From the cell containing the given text, extract its center point as [X, Y] coordinate. 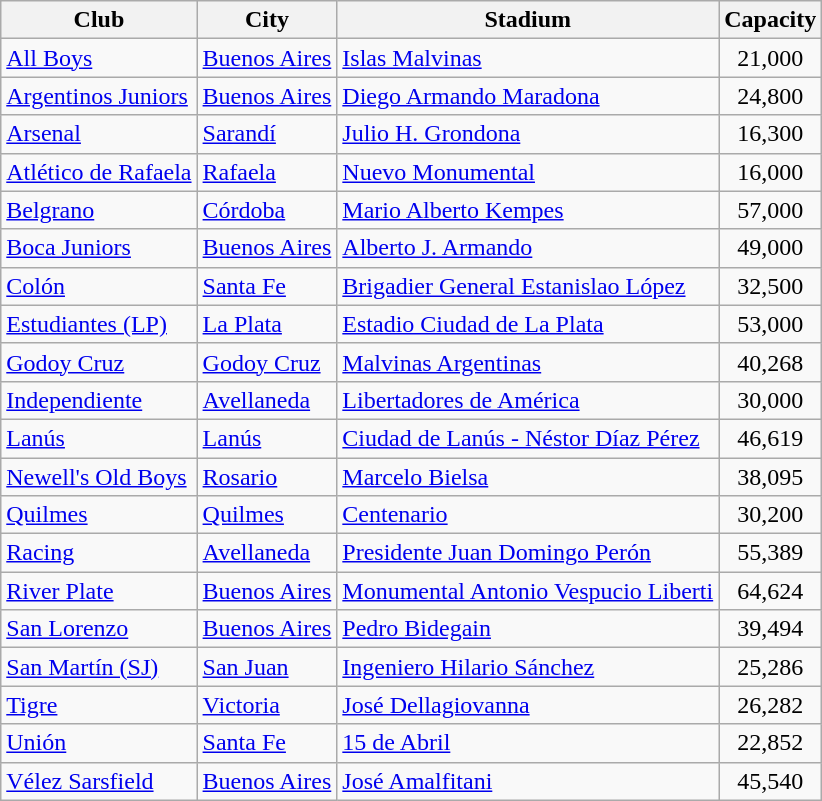
Rafaela [267, 172]
Ingeniero Hilario Sánchez [528, 667]
Rosario [267, 477]
Independiente [99, 400]
Malvinas Argentinas [528, 362]
San Martín (SJ) [99, 667]
Argentinos Juniors [99, 96]
15 de Abril [528, 743]
Sarandí [267, 134]
16,300 [770, 134]
32,500 [770, 286]
26,282 [770, 705]
Stadium [528, 20]
49,000 [770, 248]
24,800 [770, 96]
40,268 [770, 362]
39,494 [770, 629]
River Plate [99, 591]
José Amalfitani [528, 781]
San Juan [267, 667]
64,624 [770, 591]
Alberto J. Armando [528, 248]
Córdoba [267, 210]
Racing [99, 553]
José Dellagiovanna [528, 705]
Presidente Juan Domingo Perón [528, 553]
22,852 [770, 743]
All Boys [99, 58]
San Lorenzo [99, 629]
Mario Alberto Kempes [528, 210]
53,000 [770, 324]
Capacity [770, 20]
16,000 [770, 172]
21,000 [770, 58]
Brigadier General Estanislao López [528, 286]
45,540 [770, 781]
Nuevo Monumental [528, 172]
Club [99, 20]
30,000 [770, 400]
Ciudad de Lanús - Néstor Díaz Pérez [528, 438]
Arsenal [99, 134]
City [267, 20]
Colón [99, 286]
46,619 [770, 438]
30,200 [770, 515]
Julio H. Grondona [528, 134]
25,286 [770, 667]
38,095 [770, 477]
Marcelo Bielsa [528, 477]
Tigre [99, 705]
Pedro Bidegain [528, 629]
Monumental Antonio Vespucio Liberti [528, 591]
Belgrano [99, 210]
Estudiantes (LP) [99, 324]
57,000 [770, 210]
Atlético de Rafaela [99, 172]
Victoria [267, 705]
Unión [99, 743]
Boca Juniors [99, 248]
Newell's Old Boys [99, 477]
Vélez Sarsfield [99, 781]
Diego Armando Maradona [528, 96]
Islas Malvinas [528, 58]
Centenario [528, 515]
La Plata [267, 324]
Libertadores de América [528, 400]
55,389 [770, 553]
Estadio Ciudad de La Plata [528, 324]
